For the text-containing cell, return its midpoint in [X, Y] coordinate format. 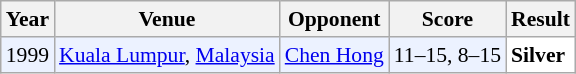
Silver [540, 55]
Kuala Lumpur, Malaysia [167, 55]
Score [448, 19]
Chen Hong [334, 55]
Opponent [334, 19]
Result [540, 19]
1999 [28, 55]
Year [28, 19]
Venue [167, 19]
11–15, 8–15 [448, 55]
